Scan for the cell matching the given text and deliver its (x, y) coordinate at center. 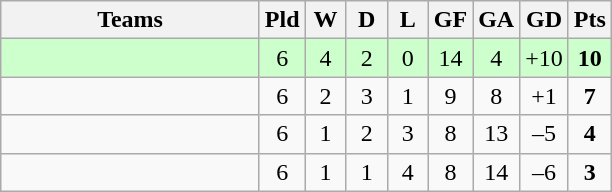
–5 (544, 134)
9 (450, 96)
13 (496, 134)
Pts (590, 20)
+10 (544, 58)
GF (450, 20)
7 (590, 96)
10 (590, 58)
0 (408, 58)
L (408, 20)
W (326, 20)
GD (544, 20)
+1 (544, 96)
Pld (282, 20)
GA (496, 20)
–6 (544, 172)
D (366, 20)
Teams (130, 20)
